Extract the [X, Y] coordinate from the center of the cell holding the provided text.  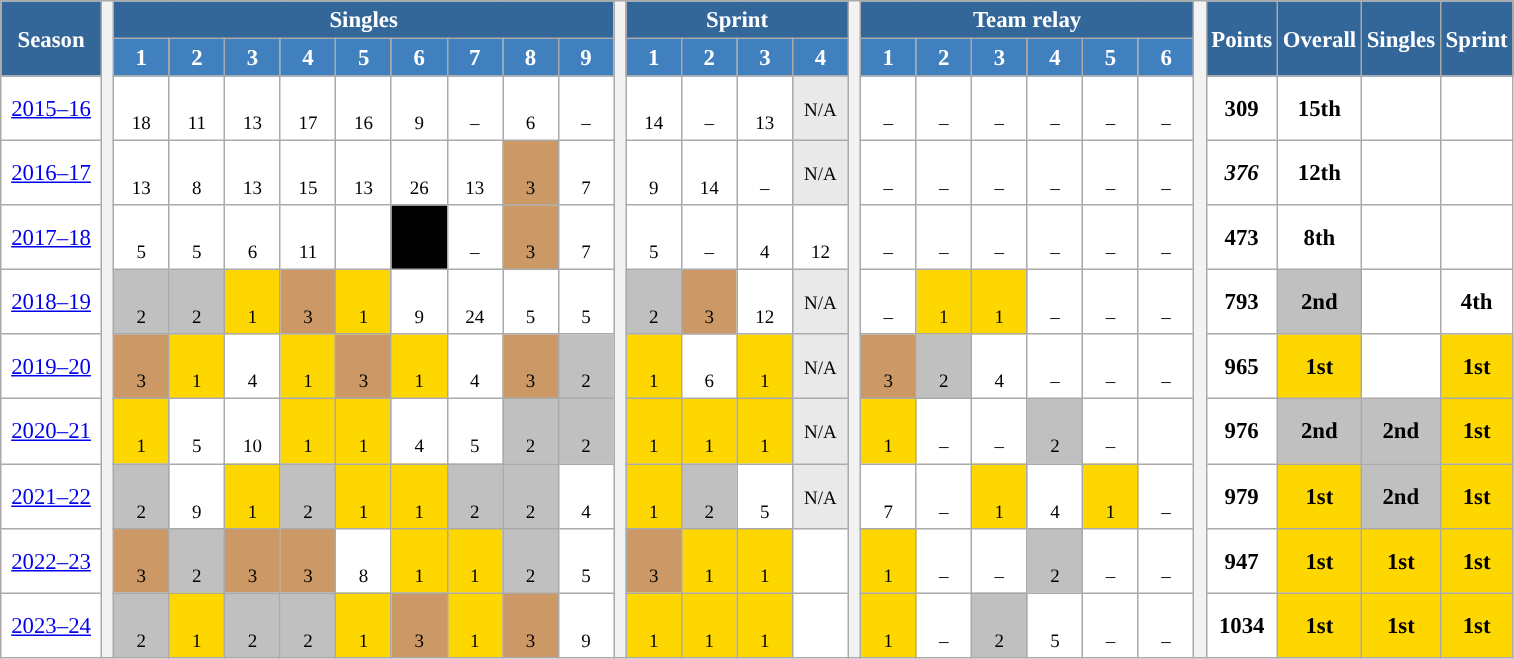
2015–16 [52, 108]
2020–21 [52, 432]
2022–23 [52, 560]
15 [308, 174]
376 [1242, 174]
2019–20 [52, 366]
1034 [1242, 626]
24 [475, 302]
2023–24 [52, 626]
16 [364, 108]
2016–17 [52, 174]
15th [1319, 108]
Points [1242, 38]
309 [1242, 108]
18 [141, 108]
Season [52, 38]
Team relay [1027, 20]
976 [1242, 432]
947 [1242, 560]
793 [1242, 302]
17 [308, 108]
12th [1319, 174]
10 [253, 432]
26 [419, 174]
965 [1242, 366]
4th [1476, 302]
2021–22 [52, 496]
473 [1242, 238]
2018–19 [52, 302]
979 [1242, 496]
8th [1319, 238]
Overall [1319, 38]
2017–18 [52, 238]
